Determine the [x, y] coordinate at the center of the cell enclosing the given text.  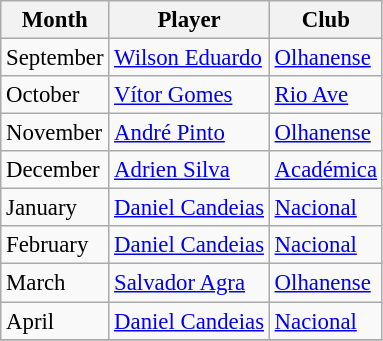
March [55, 283]
November [55, 133]
Vítor Gomes [190, 95]
February [55, 245]
Salvador Agra [190, 283]
December [55, 170]
September [55, 58]
Club [326, 20]
Académica [326, 170]
April [55, 321]
Rio Ave [326, 95]
Month [55, 20]
Player [190, 20]
Adrien Silva [190, 170]
Wilson Eduardo [190, 58]
André Pinto [190, 133]
October [55, 95]
January [55, 208]
